Identify which cell holds the provided text, then report its (X, Y) central coordinate. 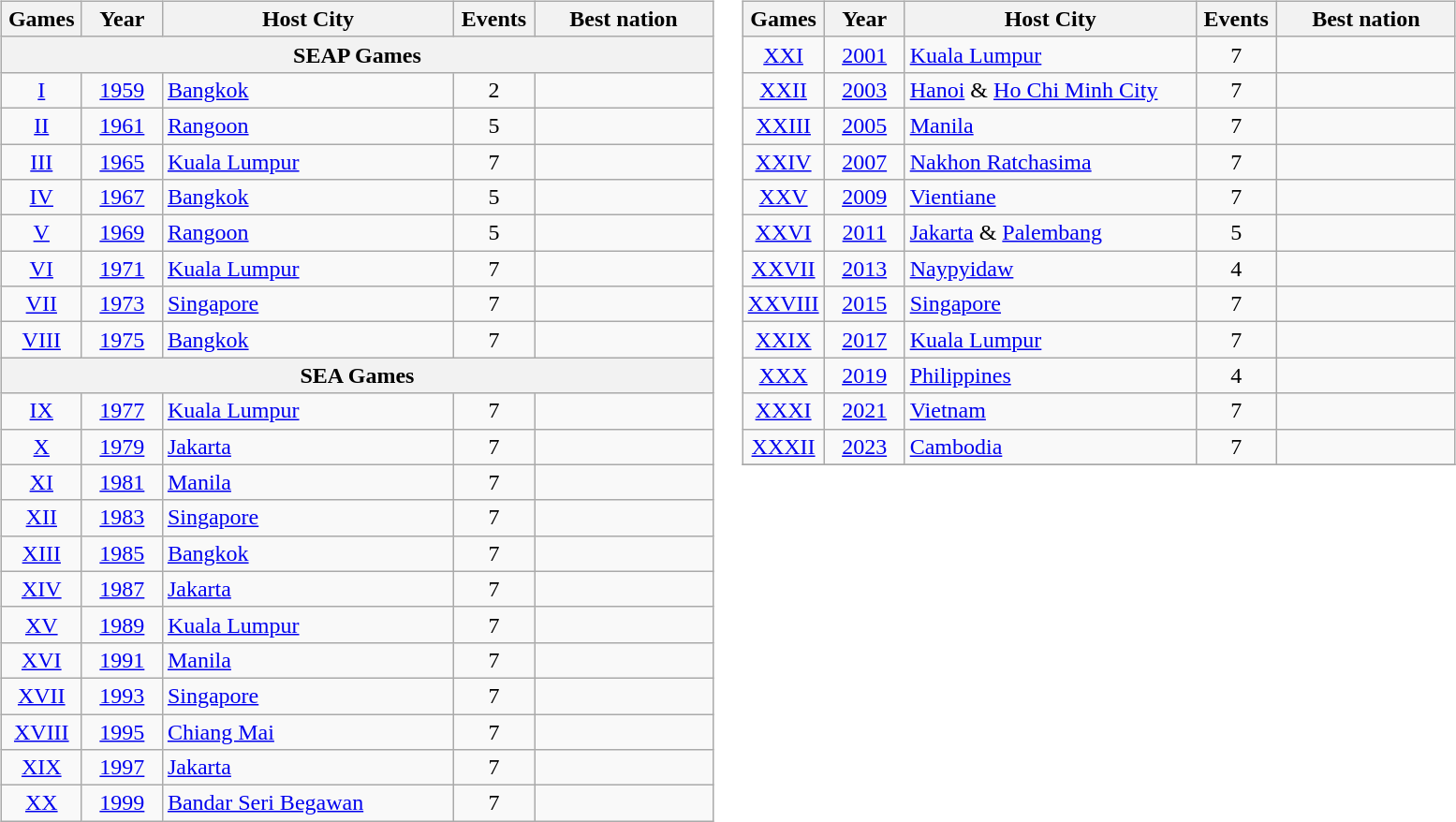
2 (493, 90)
III (41, 162)
XIV (41, 589)
2017 (864, 340)
XXVIII (783, 304)
1981 (122, 482)
XXV (783, 198)
XXVII (783, 269)
Naypyidaw (1051, 269)
XIII (41, 553)
XXXI (783, 411)
1987 (122, 589)
1999 (122, 803)
1995 (122, 731)
XV (41, 624)
XIX (41, 768)
SEA Games (357, 375)
Jakarta & Palembang (1051, 233)
1979 (122, 447)
1967 (122, 198)
XXXII (783, 447)
XI (41, 482)
VIII (41, 340)
1965 (122, 162)
II (41, 125)
VII (41, 304)
Vietnam (1051, 411)
2003 (864, 90)
1989 (122, 624)
2009 (864, 198)
XX (41, 803)
1977 (122, 411)
XXIX (783, 340)
Chiang Mai (307, 731)
IX (41, 411)
2015 (864, 304)
XXIV (783, 162)
1993 (122, 696)
XXIII (783, 125)
2023 (864, 447)
Nakhon Ratchasima (1051, 162)
1985 (122, 553)
2005 (864, 125)
1997 (122, 768)
XVII (41, 696)
1975 (122, 340)
1961 (122, 125)
XXI (783, 54)
1969 (122, 233)
Vientiane (1051, 198)
2021 (864, 411)
1983 (122, 518)
XXII (783, 90)
1991 (122, 660)
Hanoi & Ho Chi Minh City (1051, 90)
Bandar Seri Begawan (307, 803)
1973 (122, 304)
XVI (41, 660)
X (41, 447)
SEAP Games (357, 54)
2011 (864, 233)
VI (41, 269)
XII (41, 518)
V (41, 233)
2001 (864, 54)
I (41, 90)
2019 (864, 375)
XVIII (41, 731)
Cambodia (1051, 447)
2013 (864, 269)
IV (41, 198)
XXVI (783, 233)
1959 (122, 90)
1971 (122, 269)
2007 (864, 162)
Philippines (1051, 375)
XXX (783, 375)
